Find where the given text appears and provide that cell's center as (x, y) coordinate. 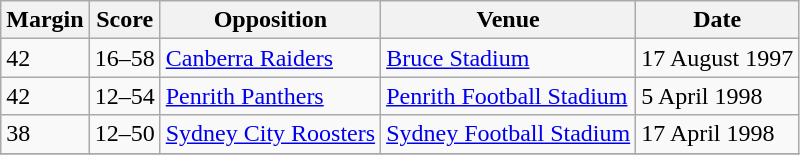
Bruce Stadium (508, 58)
Sydney City Roosters (270, 134)
Date (718, 20)
12–54 (124, 96)
16–58 (124, 58)
38 (45, 134)
17 April 1998 (718, 134)
5 April 1998 (718, 96)
Score (124, 20)
Penrith Panthers (270, 96)
Venue (508, 20)
Penrith Football Stadium (508, 96)
12–50 (124, 134)
Opposition (270, 20)
Canberra Raiders (270, 58)
Margin (45, 20)
17 August 1997 (718, 58)
Sydney Football Stadium (508, 134)
